Return the (X, Y) coordinate for the center point of the cell that contains the specified text.  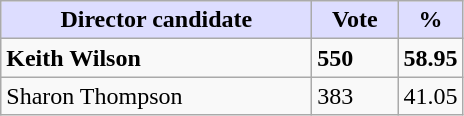
Keith Wilson (156, 58)
% (430, 20)
383 (355, 96)
Vote (355, 20)
Sharon Thompson (156, 96)
41.05 (430, 96)
58.95 (430, 58)
550 (355, 58)
Director candidate (156, 20)
